Return the (X, Y) coordinate for the center point of the cell that contains the specified text.  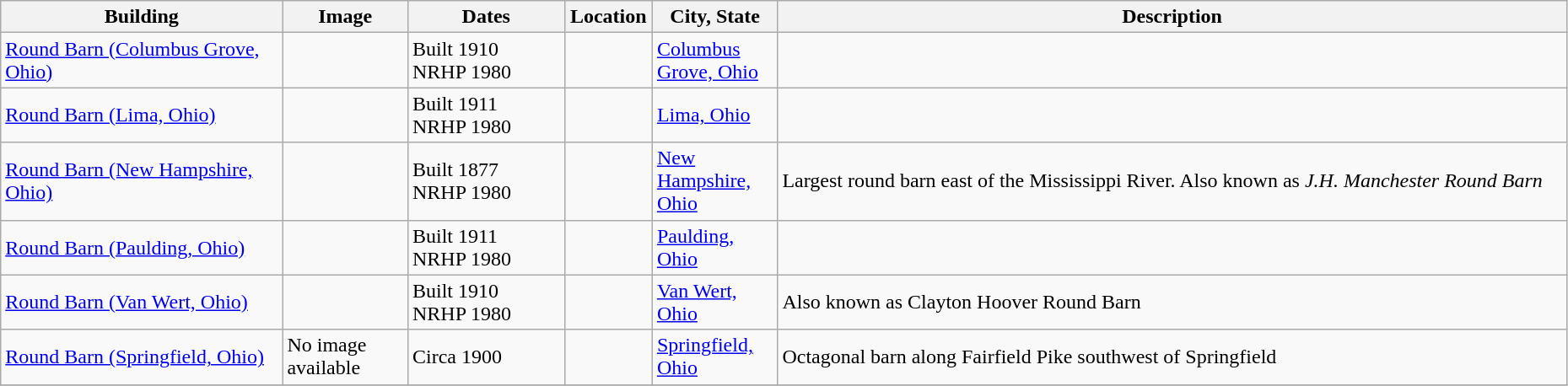
Circa 1900 (486, 357)
Building (142, 17)
Description (1172, 17)
Round Barn (Paulding, Ohio) (142, 248)
Springfield, Ohio (715, 357)
Octagonal barn along Fairfield Pike southwest of Springfield (1172, 357)
Location (608, 17)
Also known as Clayton Hoover Round Barn (1172, 302)
Image (346, 17)
Van Wert, Ohio (715, 302)
Round Barn (Lima, Ohio) (142, 115)
Dates (486, 17)
Round Barn (Van Wert, Ohio) (142, 302)
Round Barn (Columbus Grove, Ohio) (142, 61)
Columbus Grove, Ohio (715, 61)
New Hampshire, Ohio (715, 181)
Largest round barn east of the Mississippi River. Also known as J.H. Manchester Round Barn (1172, 181)
No image available (346, 357)
Lima, Ohio (715, 115)
City, State (715, 17)
Round Barn (New Hampshire, Ohio) (142, 181)
Paulding, Ohio (715, 248)
Round Barn (Springfield, Ohio) (142, 357)
Built 1877NRHP 1980 (486, 181)
